Locate the cell with the specified text and output its (x, y) center coordinate. 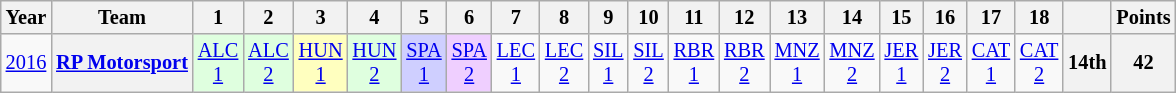
42 (1143, 63)
14 (852, 17)
RBR1 (694, 63)
7 (516, 17)
SPA2 (470, 63)
12 (744, 17)
8 (564, 17)
RP Motorsport (122, 63)
SIL2 (648, 63)
HUN1 (321, 63)
Team (122, 17)
9 (608, 17)
17 (991, 17)
4 (375, 17)
HUN2 (375, 63)
RBR2 (744, 63)
MNZ2 (852, 63)
JER2 (945, 63)
2016 (26, 63)
11 (694, 17)
5 (424, 17)
MNZ1 (798, 63)
Year (26, 17)
16 (945, 17)
ALC2 (268, 63)
3 (321, 17)
18 (1039, 17)
JER1 (902, 63)
Points (1143, 17)
LEC2 (564, 63)
6 (470, 17)
CAT2 (1039, 63)
LEC1 (516, 63)
SPA1 (424, 63)
SIL1 (608, 63)
14th (1087, 63)
10 (648, 17)
1 (218, 17)
CAT1 (991, 63)
15 (902, 17)
2 (268, 17)
13 (798, 17)
ALC1 (218, 63)
